Search for the cell housing the specified text and yield its (X, Y) center coordinate. 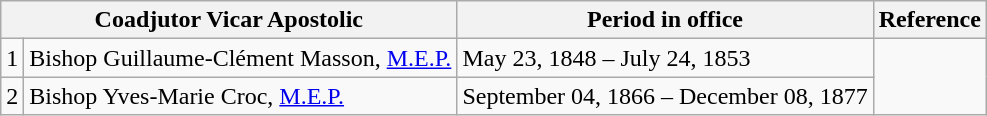
Bishop Yves-Marie Croc, M.E.P. (240, 96)
September 04, 1866 – December 08, 1877 (665, 96)
Reference (930, 20)
Bishop Guillaume-Clément Masson, M.E.P. (240, 58)
Period in office (665, 20)
May 23, 1848 – July 24, 1853 (665, 58)
1 (12, 58)
2 (12, 96)
Coadjutor Vicar Apostolic (229, 20)
